From the cell containing the given text, extract its center point as (x, y) coordinate. 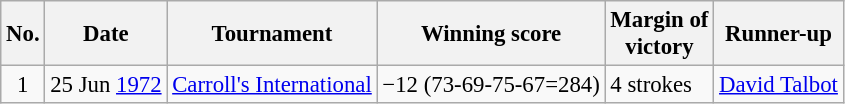
No. (23, 34)
25 Jun 1972 (106, 85)
Runner-up (778, 34)
Date (106, 34)
Margin ofvictory (660, 34)
David Talbot (778, 85)
Winning score (491, 34)
4 strokes (660, 85)
Tournament (272, 34)
−12 (73-69-75-67=284) (491, 85)
1 (23, 85)
Carroll's International (272, 85)
